Capture the cell that displays the provided text and extract its (X, Y) central coordinate. 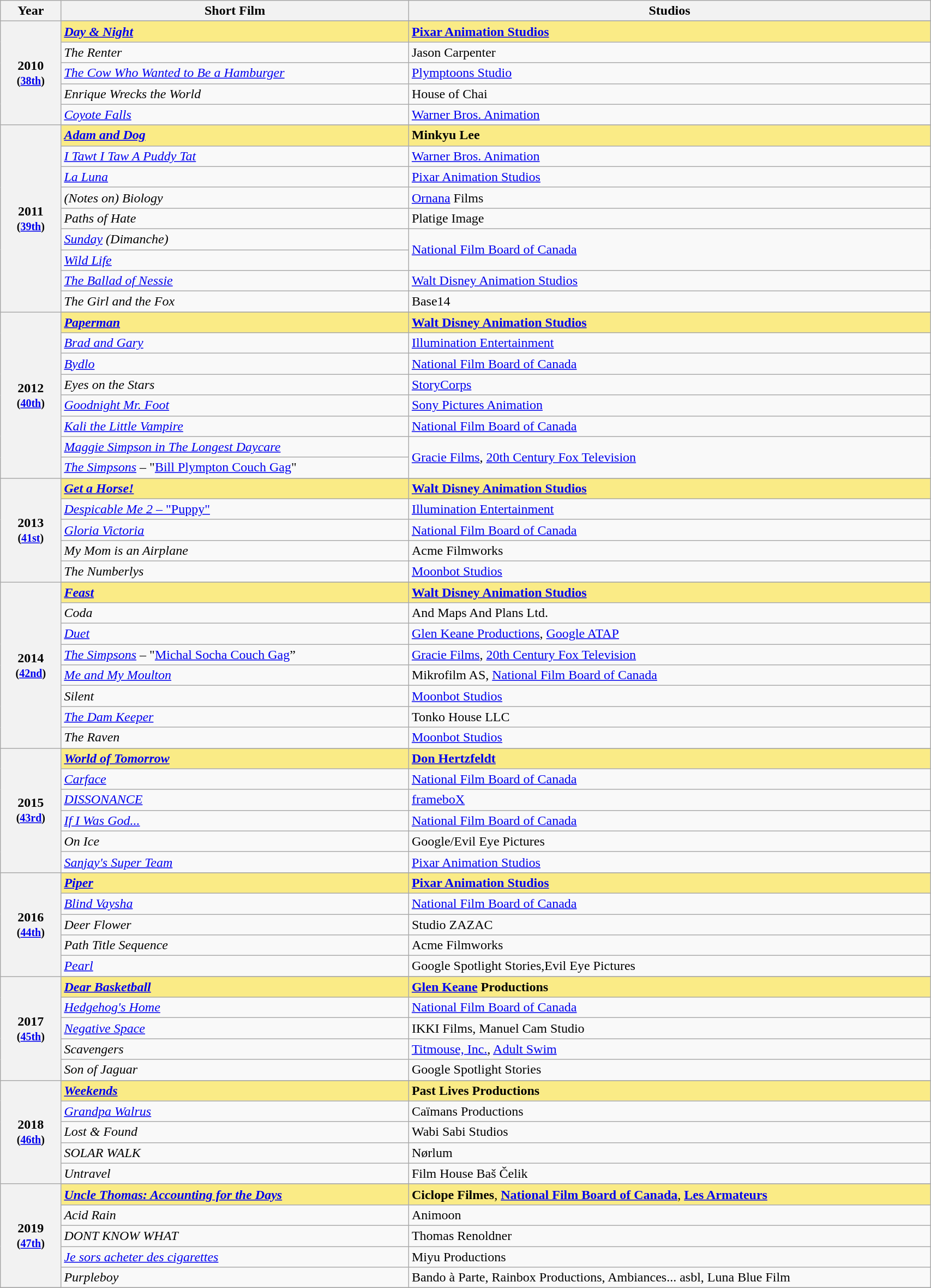
World of Tomorrow (235, 758)
Google Spotlight Stories (669, 1070)
Weekends (235, 1091)
Feast (235, 592)
Bando à Parte, Rainbox Productions, Ambiances... asbl, Luna Blue Film (669, 1278)
Deer Flower (235, 925)
Je sors acheter des cigarettes (235, 1256)
Nørlum (669, 1153)
Carface (235, 779)
Son of Jaguar (235, 1070)
Studio ZAZAC (669, 925)
Sanjay's Super Team (235, 862)
Glen Keane Productions, Google ATAP (669, 634)
La Luna (235, 177)
Hedgehog's Home (235, 1008)
Glen Keane Productions (669, 987)
Get a Horse! (235, 488)
The Simpsons – "Michal Socha Couch Gag” (235, 655)
Minkyu Lee (669, 135)
Despicable Me 2 – "Puppy" (235, 509)
Wild Life (235, 260)
Platige Image (669, 218)
House of Chai (669, 94)
Acid Rain (235, 1215)
Lost & Found (235, 1132)
Ciclope Filmes, National Film Board of Canada, Les Armateurs (669, 1194)
Uncle Thomas: Accounting for the Days (235, 1194)
Past Lives Productions (669, 1091)
Base14 (669, 302)
Coda (235, 613)
2011 (39th) (31, 218)
Year (31, 11)
SOLAR WALK (235, 1153)
Path Title Sequence (235, 945)
StoryCorps (669, 385)
Silent (235, 696)
DONT KNOW WHAT (235, 1236)
Scavengers (235, 1049)
Paperman (235, 322)
Miyu Productions (669, 1256)
Blind Vaysha (235, 903)
On Ice (235, 841)
The Numberlys (235, 571)
Enrique Wrecks the World (235, 94)
Google Spotlight Stories,Evil Eye Pictures (669, 966)
Wabi Sabi Studios (669, 1132)
Gloria Victoria (235, 530)
The Ballad of Nessie (235, 281)
Maggie Simpson in The Longest Daycare (235, 447)
Jason Carpenter (669, 52)
Mikrofilm AS, National Film Board of Canada (669, 675)
The Cow Who Wanted to Be a Hamburger (235, 73)
Me and My Moulton (235, 675)
Untravel (235, 1173)
Sunday (Dimanche) (235, 239)
frameboX (669, 800)
DISSONANCE (235, 800)
Plymptoons Studio (669, 73)
2017 (45th) (31, 1028)
The Girl and the Fox (235, 302)
And Maps And Plans Ltd. (669, 613)
2015 (43rd) (31, 810)
2012 (40th) (31, 395)
Piper (235, 883)
Titmouse, Inc., Adult Swim (669, 1049)
Animoon (669, 1215)
The Dam Keeper (235, 717)
(Notes on) Biology (235, 197)
Don Hertzfeldt (669, 758)
The Renter (235, 52)
Short Film (235, 11)
Duet (235, 634)
The Simpsons – "Bill Plympton Couch Gag" (235, 468)
Studios (669, 11)
IKKI Films, Manuel Cam Studio (669, 1028)
I Tawt I Taw A Puddy Tat (235, 156)
Pearl (235, 966)
Negative Space (235, 1028)
Adam and Dog (235, 135)
Bydlo (235, 364)
Kali the Little Vampire (235, 426)
2019 (47th) (31, 1236)
2013 (41st) (31, 530)
Goodnight Mr. Foot (235, 405)
Dear Basketball (235, 987)
Coyote Falls (235, 115)
2014 (42nd) (31, 664)
Paths of Hate (235, 218)
Film House Baš Čelik (669, 1173)
Grandpa Walrus (235, 1111)
My Mom is an Airplane (235, 550)
2016 (44th) (31, 924)
2010 (38th) (31, 73)
Thomas Renoldner (669, 1236)
Purpleboy (235, 1278)
Brad and Gary (235, 343)
Caïmans Productions (669, 1111)
Day & Night (235, 32)
The Raven (235, 738)
Eyes on the Stars (235, 385)
2018 (46th) (31, 1132)
Google/Evil Eye Pictures (669, 841)
If I Was God... (235, 820)
Tonko House LLC (669, 717)
Sony Pictures Animation (669, 405)
Ornana Films (669, 197)
